Return [x, y] of the center of cell containing provided text 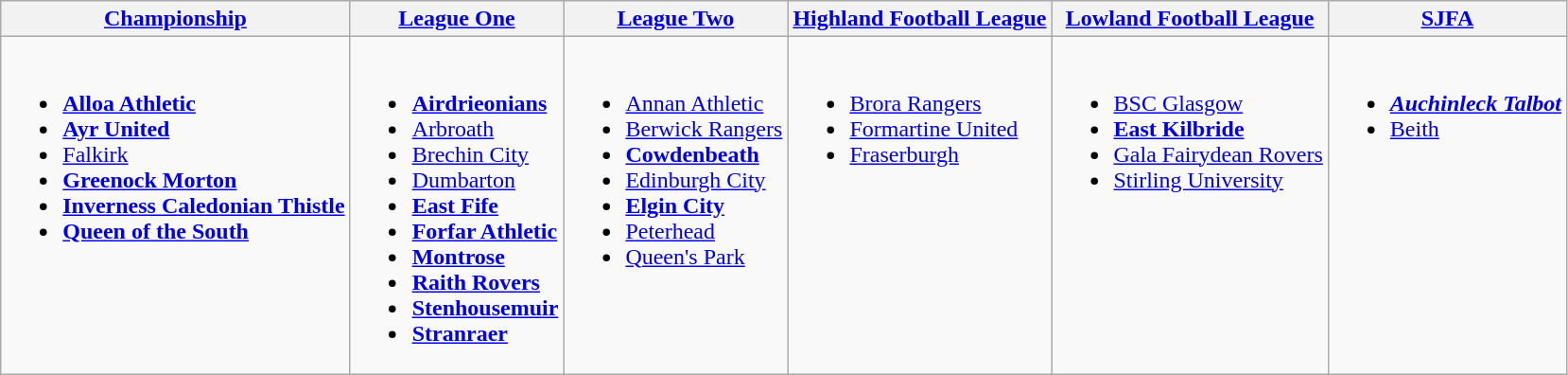
League Two [675, 19]
Brora RangersFormartine UnitedFraserburgh [919, 205]
Lowland Football League [1190, 19]
Auchinleck TalbotBeith [1447, 205]
League One [457, 19]
Highland Football League [919, 19]
AirdrieoniansArbroathBrechin CityDumbartonEast FifeForfar AthleticMontroseRaith RoversStenhousemuirStranraer [457, 205]
Championship [176, 19]
SJFA [1447, 19]
BSC GlasgowEast KilbrideGala Fairydean RoversStirling University [1190, 205]
Annan AthleticBerwick RangersCowdenbeathEdinburgh CityElgin CityPeterheadQueen's Park [675, 205]
Alloa AthleticAyr UnitedFalkirkGreenock MortonInverness Caledonian ThistleQueen of the South [176, 205]
